Determine the [X, Y] coordinate at the center of the cell enclosing the given text.  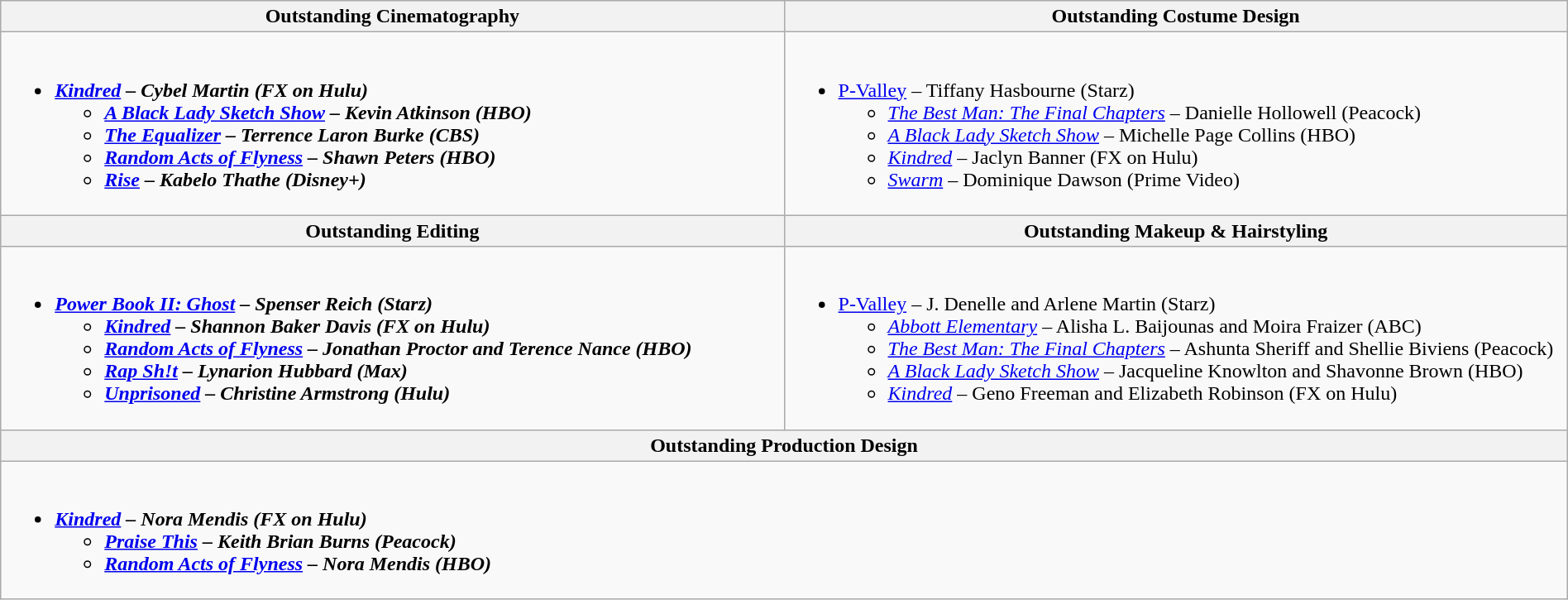
Outstanding Production Design [784, 445]
Outstanding Editing [392, 231]
Outstanding Makeup & Hairstyling [1176, 231]
Outstanding Costume Design [1176, 17]
Outstanding Cinematography [392, 17]
Kindred – Nora Mendis (FX on Hulu)Praise This – Keith Brian Burns (Peacock)Random Acts of Flyness – Nora Mendis (HBO) [784, 530]
